Pinpoint the cell where the given text exists, returning its [x, y] midpoint coordinate. 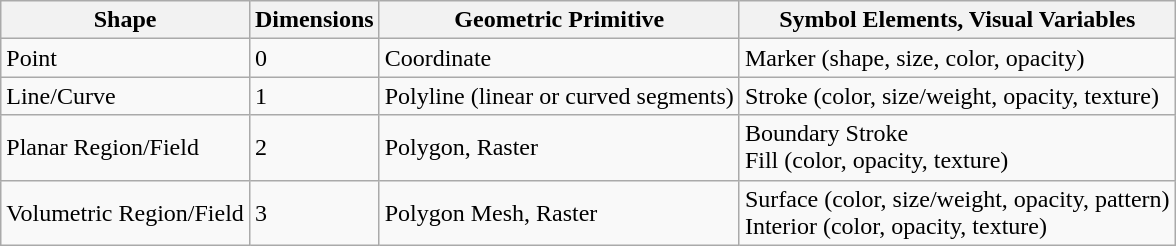
Marker (shape, size, color, opacity) [957, 58]
Geometric Primitive [559, 20]
Symbol Elements, Visual Variables [957, 20]
0 [314, 58]
Planar Region/Field [126, 148]
Volumetric Region/Field [126, 212]
Surface (color, size/weight, opacity, pattern)Interior (color, opacity, texture) [957, 212]
1 [314, 96]
Line/Curve [126, 96]
3 [314, 212]
Polyline (linear or curved segments) [559, 96]
Shape [126, 20]
2 [314, 148]
Point [126, 58]
Polygon, Raster [559, 148]
Dimensions [314, 20]
Polygon Mesh, Raster [559, 212]
Stroke (color, size/weight, opacity, texture) [957, 96]
Coordinate [559, 58]
Boundary StrokeFill (color, opacity, texture) [957, 148]
